Provide the (X, Y) coordinate of the cell's center where the given text is located.  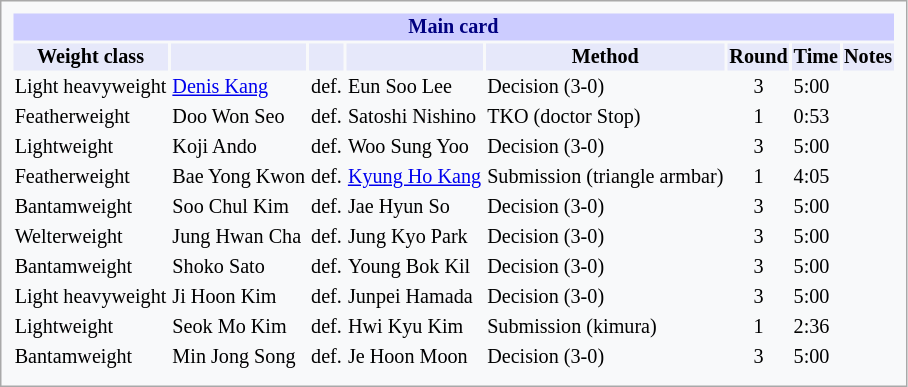
Denis Kang (239, 86)
Submission (triangle armbar) (606, 176)
Submission (kimura) (606, 326)
Bae Yong Kwon (239, 176)
4:05 (816, 176)
Jung Hwan Cha (239, 236)
Notes (868, 56)
TKO (doctor Stop) (606, 116)
Jae Hyun So (414, 206)
Shoko Sato (239, 266)
Jung Kyo Park (414, 236)
Main card (454, 26)
Kyung Ho Kang (414, 176)
Je Hoon Moon (414, 356)
Method (606, 56)
Eun Soo Lee (414, 86)
Hwi Kyu Kim (414, 326)
Doo Won Seo (239, 116)
Welterweight (90, 236)
Junpei Hamada (414, 296)
Weight class (90, 56)
Satoshi Nishino (414, 116)
Round (758, 56)
Time (816, 56)
Seok Mo Kim (239, 326)
Woo Sung Yoo (414, 146)
2:36 (816, 326)
0:53 (816, 116)
Min Jong Song (239, 356)
Koji Ando (239, 146)
Soo Chul Kim (239, 206)
Ji Hoon Kim (239, 296)
Young Bok Kil (414, 266)
